Scan for the cell matching the given text and deliver its (X, Y) coordinate at center. 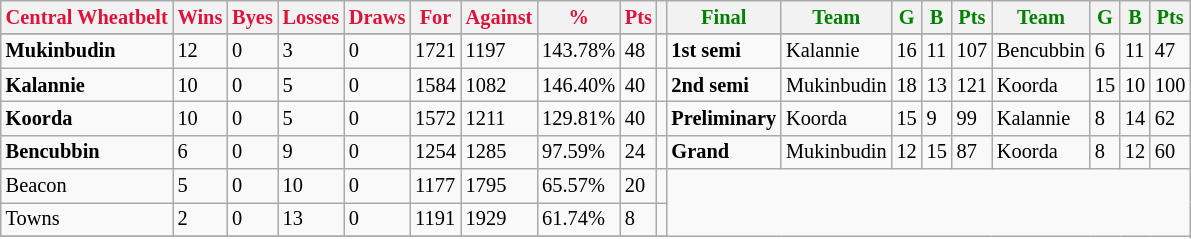
1st semi (724, 51)
65.57% (578, 186)
16 (907, 51)
1584 (435, 85)
107 (972, 51)
100 (1170, 85)
1929 (500, 219)
1211 (500, 118)
18 (907, 85)
129.81% (578, 118)
Final (724, 17)
Central Wheatbelt (87, 17)
Against (500, 17)
48 (638, 51)
97.59% (578, 152)
121 (972, 85)
1572 (435, 118)
47 (1170, 51)
87 (972, 152)
1177 (435, 186)
1191 (435, 219)
61.74% (578, 219)
1795 (500, 186)
Towns (87, 219)
1197 (500, 51)
% (578, 17)
Grand (724, 152)
Beacon (87, 186)
24 (638, 152)
2 (200, 219)
143.78% (578, 51)
62 (1170, 118)
1254 (435, 152)
For (435, 17)
3 (311, 51)
Losses (311, 17)
1285 (500, 152)
99 (972, 118)
2nd semi (724, 85)
20 (638, 186)
1721 (435, 51)
Wins (200, 17)
146.40% (578, 85)
14 (1135, 118)
Preliminary (724, 118)
60 (1170, 152)
Draws (377, 17)
Byes (252, 17)
1082 (500, 85)
